Identify which cell holds the provided text, then report its [x, y] central coordinate. 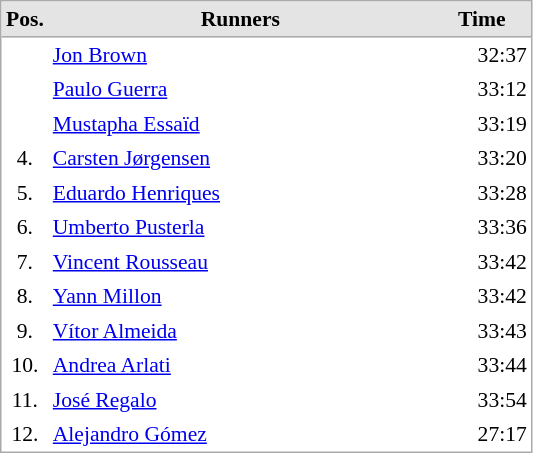
12. [26, 434]
Jon Brown [240, 55]
6. [26, 227]
9. [26, 331]
33:54 [482, 399]
Eduardo Henriques [240, 193]
7. [26, 261]
11. [26, 399]
Time [482, 20]
33:12 [482, 89]
33:44 [482, 365]
33:20 [482, 158]
Pos. [26, 20]
Runners [240, 20]
José Regalo [240, 399]
33:43 [482, 331]
27:17 [482, 434]
Paulo Guerra [240, 89]
10. [26, 365]
Umberto Pusterla [240, 227]
Carsten Jørgensen [240, 158]
Andrea Arlati [240, 365]
33:19 [482, 123]
Vítor Almeida [240, 331]
Alejandro Gómez [240, 434]
Mustapha Essaïd [240, 123]
33:36 [482, 227]
33:28 [482, 193]
Vincent Rousseau [240, 261]
32:37 [482, 55]
8. [26, 296]
5. [26, 193]
4. [26, 158]
Yann Millon [240, 296]
